Scan for the cell matching the given text and deliver its [X, Y] coordinate at center. 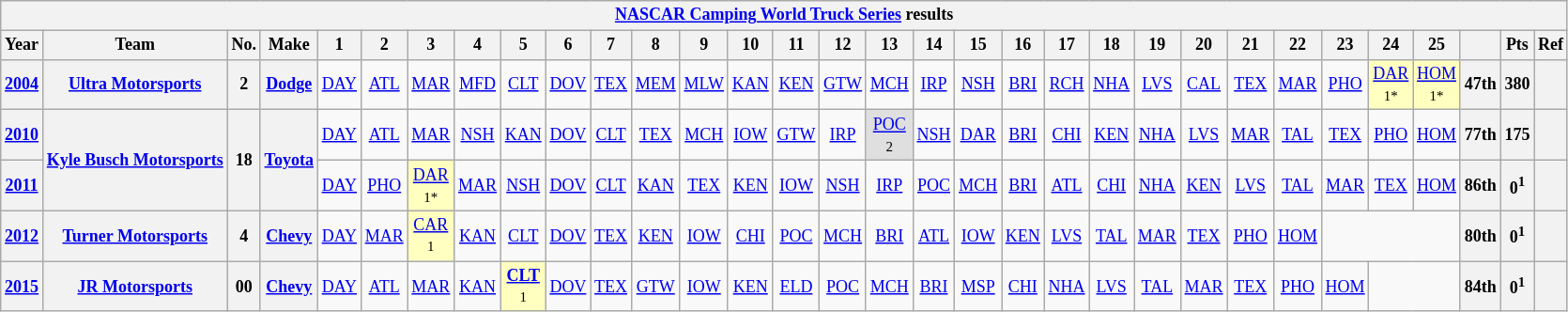
5 [523, 45]
11 [796, 45]
CAL [1204, 85]
17 [1067, 45]
25 [1437, 45]
DAR [978, 135]
47th [1480, 85]
2015 [23, 287]
No. [244, 45]
2011 [23, 185]
10 [750, 45]
7 [611, 45]
JR Motorsports [135, 287]
Pts [1517, 45]
Toyota [289, 160]
Ultra Motorsports [135, 85]
Team [135, 45]
MSP [978, 287]
Ref [1551, 45]
21 [1251, 45]
Turner Motorsports [135, 236]
NASCAR Camping World Truck Series results [785, 15]
6 [568, 45]
MFD [478, 85]
MEM [655, 85]
Kyle Busch Motorsports [135, 160]
80th [1480, 236]
Year [23, 45]
16 [1022, 45]
3 [431, 45]
22 [1298, 45]
Dodge [289, 85]
HOM1* [1437, 85]
12 [843, 45]
20 [1204, 45]
00 [244, 287]
8 [655, 45]
RCH [1067, 85]
380 [1517, 85]
CLT1 [523, 287]
19 [1158, 45]
84th [1480, 287]
Make [289, 45]
1 [339, 45]
POC2 [889, 135]
13 [889, 45]
24 [1391, 45]
2012 [23, 236]
2010 [23, 135]
2004 [23, 85]
14 [933, 45]
CAR1 [431, 236]
MLW [704, 85]
ELD [796, 287]
86th [1480, 185]
9 [704, 45]
77th [1480, 135]
175 [1517, 135]
23 [1345, 45]
15 [978, 45]
